Return (X, Y) of the center of cell containing provided text 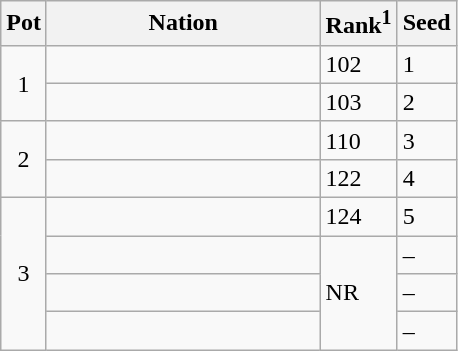
Nation (183, 24)
4 (426, 178)
103 (358, 102)
NR (358, 293)
110 (358, 140)
122 (358, 178)
Pot (24, 24)
Rank1 (358, 24)
Seed (426, 24)
124 (358, 217)
5 (426, 217)
102 (358, 64)
